Capture the cell that displays the provided text and extract its [X, Y] central coordinate. 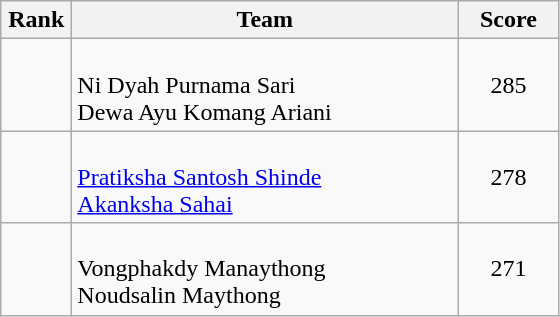
271 [508, 269]
Rank [36, 20]
Pratiksha Santosh ShindeAkanksha Sahai [265, 177]
Vongphakdy ManaythongNoudsalin Maythong [265, 269]
278 [508, 177]
Ni Dyah Purnama SariDewa Ayu Komang Ariani [265, 85]
285 [508, 85]
Score [508, 20]
Team [265, 20]
